Determine the [x, y] coordinate at the center of the cell enclosing the given text.  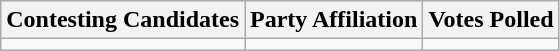
Votes Polled [491, 20]
Party Affiliation [334, 20]
Contesting Candidates [123, 20]
